Capture the cell that displays the provided text and extract its (X, Y) central coordinate. 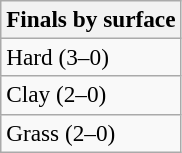
Finals by surface (91, 19)
Clay (2–0) (91, 95)
Grass (2–0) (91, 133)
Hard (3–0) (91, 57)
